Return the [x, y] coordinate for the center point of the cell that contains the specified text.  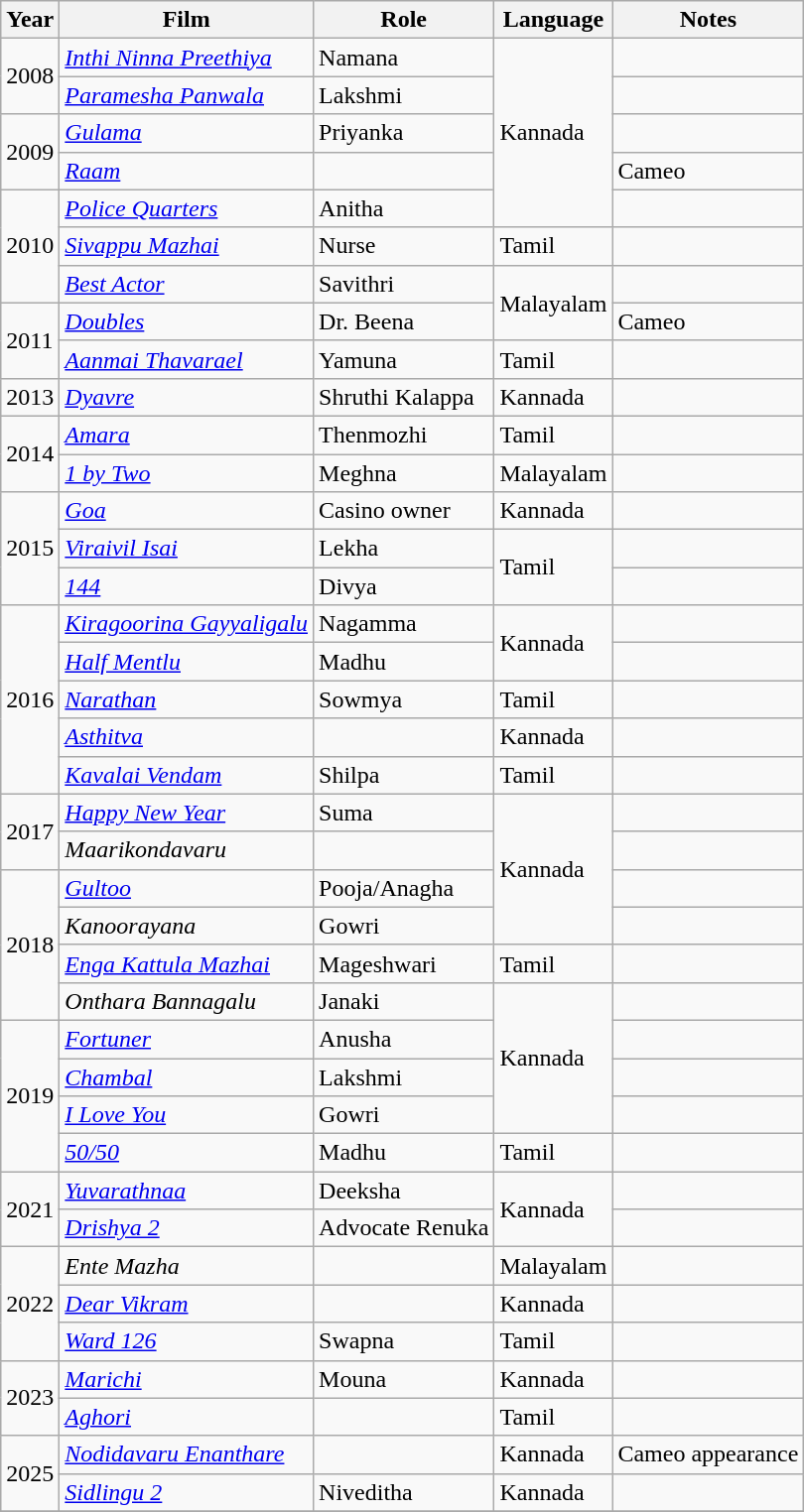
2010 [30, 246]
Nurse [404, 246]
Sivappu Mazhai [187, 246]
Namana [404, 58]
Inthi Ninna Preethiya [187, 58]
Advocate Renuka [404, 1228]
Enga Kattula Mazhai [187, 963]
Dear Vikram [187, 1304]
144 [187, 586]
Mouna [404, 1379]
2022 [30, 1304]
Divya [404, 586]
Role [404, 20]
Best Actor [187, 284]
Nagamma [404, 624]
I Love You [187, 1115]
2018 [30, 945]
2014 [30, 453]
Anitha [404, 208]
Police Quarters [187, 208]
Niveditha [404, 1492]
Amara [187, 435]
Mageshwari [404, 963]
Lekha [404, 549]
Film [187, 20]
2016 [30, 699]
2023 [30, 1398]
Gultoo [187, 888]
Anusha [404, 1039]
Year [30, 20]
Half Mentlu [187, 662]
Paramesha Panwala [187, 95]
2009 [30, 152]
Ente Mazha [187, 1266]
2015 [30, 549]
Kiragoorina Gayyaligalu [187, 624]
Priyanka [404, 133]
Happy New Year [187, 813]
Dyavre [187, 397]
Thenmozhi [404, 435]
2025 [30, 1473]
Onthara Bannagalu [187, 1001]
Notes [709, 20]
Gulama [187, 133]
2008 [30, 76]
2021 [30, 1209]
Deeksha [404, 1191]
2013 [30, 397]
1 by Two [187, 473]
Sowmya [404, 699]
Raam [187, 171]
Drishya 2 [187, 1228]
Yamuna [404, 359]
Shilpa [404, 775]
Aghori [187, 1417]
2019 [30, 1095]
Yuvarathnaa [187, 1191]
Aanmai Thavarael [187, 359]
Pooja/Anagha [404, 888]
Sidlingu 2 [187, 1492]
Maarikondavaru [187, 850]
Viraivil Isai [187, 549]
Language [554, 20]
Kavalai Vendam [187, 775]
Narathan [187, 699]
Ward 126 [187, 1341]
Doubles [187, 321]
50/50 [187, 1153]
Marichi [187, 1379]
Swapna [404, 1341]
Cameo appearance [709, 1454]
Chambal [187, 1076]
Meghna [404, 473]
Shruthi Kalappa [404, 397]
Dr. Beena [404, 321]
Suma [404, 813]
Savithri [404, 284]
2017 [30, 831]
Goa [187, 511]
Casino owner [404, 511]
Kanoorayana [187, 926]
Nodidavaru Enanthare [187, 1454]
2011 [30, 340]
Janaki [404, 1001]
Fortuner [187, 1039]
Asthitva [187, 737]
